For the text-containing cell, return its midpoint in (X, Y) coordinate format. 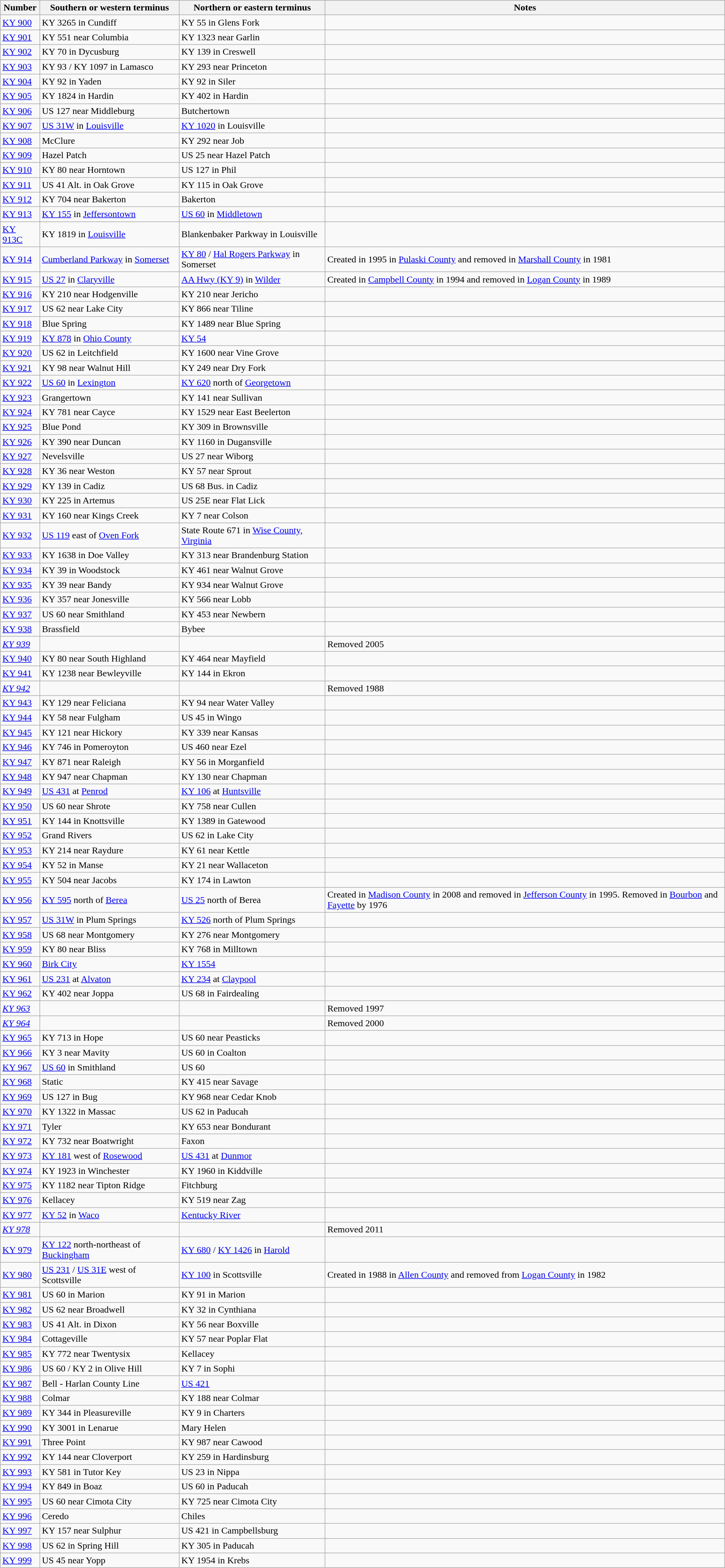
KY 998 (20, 1546)
KY 921 (20, 368)
Removed 2000 (525, 1023)
US 62 in Spring Hill (110, 1546)
Chiles (253, 1516)
KY 971 (20, 1126)
KY 121 near Hickory (110, 732)
KY 952 (20, 836)
KY 1020 in Louisville (253, 126)
KY 526 north of Plum Springs (253, 920)
State Route 671 in Wise County, Virginia (253, 536)
Removed 1988 (525, 688)
KY 947 near Chapman (110, 777)
KY 968 (20, 1082)
KY 989 (20, 1413)
KY 953 (20, 850)
KY 924 (20, 412)
US 62 in Lake City (253, 836)
Mary Helen (253, 1427)
KY 7 in Sophi (253, 1368)
KY 92 in Siler (253, 81)
KY 52 in Manse (110, 865)
US 27 near Wiborg (253, 457)
KY 904 (20, 81)
KY 305 in Paducah (253, 1546)
US 27 in Claryville (110, 279)
KY 908 (20, 140)
KY 949 (20, 791)
KY 871 near Raleigh (110, 762)
KY 1182 near Tipton Ridge (110, 1185)
US 45 in Wingo (253, 718)
KY 746 in Pomeroyton (110, 747)
KY 92 in Yaden (110, 81)
KY 916 (20, 294)
US 60 / KY 2 in Olive Hill (110, 1368)
KY 144 in Ekron (253, 673)
KY 902 (20, 52)
KY 768 in Milltown (253, 949)
Created in 1995 in Pulaski County and removed in Marshall County in 1981 (525, 260)
US 60 in Middletown (253, 214)
KY 130 near Chapman (253, 777)
KY 934 (20, 570)
US 41 Alt. in Dixon (110, 1324)
US 119 east of Oven Fork (110, 536)
KY 3001 in Lenarue (110, 1427)
KY 57 near Poplar Flat (253, 1339)
KY 950 (20, 806)
US 127 in Phil (253, 170)
Bybee (253, 629)
KY 905 (20, 96)
KY 933 (20, 555)
Southern or western terminus (110, 8)
KY 210 near Jericho (253, 294)
KY 972 (20, 1141)
KY 976 (20, 1200)
Bakerton (253, 200)
KY 157 near Sulphur (110, 1531)
KY 57 near Sprout (253, 471)
KY 80 near South Highland (110, 658)
US 60 in Lexington (110, 383)
KY 141 near Sullivan (253, 397)
KY 991 (20, 1442)
KY 986 (20, 1368)
Created in 1988 in Allen County and removed from Logan County in 1982 (525, 1275)
US 62 near Broadwell (110, 1310)
KY 155 in Jeffersontown (110, 214)
KY 910 (20, 170)
KY 975 (20, 1185)
KY 106 at Huntsville (253, 791)
KY 948 (20, 777)
Created in Madison County in 2008 and removed in Jefferson County in 1995. Removed in Bourbon and Fayette by 1976 (525, 900)
KY 944 (20, 718)
Cumberland Parkway in Somerset (110, 260)
KY 992 (20, 1457)
KY 704 near Bakerton (110, 200)
KY 946 (20, 747)
KY 292 near Job (253, 140)
KY 983 (20, 1324)
KY 56 in Morganfield (253, 762)
KY 909 (20, 155)
Brassfield (110, 629)
KY 960 (20, 964)
US 60 near Cimota City (110, 1501)
US 45 near Yopp (110, 1560)
KY 930 (20, 501)
Removed 2005 (525, 644)
KY 977 (20, 1215)
KY 974 (20, 1171)
US 25E near Flat Lick (253, 501)
KY 772 near Twentysix (110, 1354)
KY 997 (20, 1531)
KY 115 in Oak Grove (253, 185)
KY 963 (20, 1008)
KY 732 near Boatwright (110, 1141)
KY 1489 near Blue Spring (253, 324)
Kentucky River (253, 1215)
KY 9 in Charters (253, 1413)
KY 234 at Claypool (253, 979)
KY 962 (20, 994)
KY 595 north of Berea (110, 900)
Blankenbaker Parkway in Louisville (253, 234)
KY 981 (20, 1295)
KY 402 in Hardin (253, 96)
Removed 1997 (525, 1008)
KY 461 near Walnut Grove (253, 570)
KY 581 in Tutor Key (110, 1472)
Notes (525, 8)
KY 160 near Kings Creek (110, 515)
KY 970 (20, 1111)
KY 402 near Joppa (110, 994)
KY 945 (20, 732)
KY 357 near Jonesville (110, 600)
KY 1954 in Krebs (253, 1560)
US 25 north of Berea (253, 900)
KY 210 near Hodgenville (110, 294)
KY 293 near Princeton (253, 67)
US 62 near Lake City (110, 309)
KY 551 near Columbia (110, 37)
KY 956 (20, 900)
KY 961 (20, 979)
US 60 in Coalton (253, 1053)
Blue Pond (110, 427)
KY 951 (20, 821)
KY 958 (20, 934)
KY 928 (20, 471)
KY 1160 in Dugansville (253, 441)
US 460 near Ezel (253, 747)
KY 519 near Zag (253, 1200)
KY 1819 in Louisville (110, 234)
KY 995 (20, 1501)
KY 181 west of Rosewood (110, 1156)
KY 1554 (253, 964)
KY 968 near Cedar Knob (253, 1097)
KY 680 / KY 1426 in Harold (253, 1249)
KY 93 / KY 1097 in Lamasco (110, 67)
KY 959 (20, 949)
KY 225 in Artemus (110, 501)
Birk City (110, 964)
KY 993 (20, 1472)
KY 937 (20, 614)
Butchertown (253, 111)
KY 920 (20, 353)
KY 978 (20, 1230)
KY 932 (20, 536)
KY 309 in Brownsville (253, 427)
KY 922 (20, 383)
US 60 near Smithland (110, 614)
KY 249 near Dry Fork (253, 368)
Grand Rivers (110, 836)
KY 80 near Bliss (110, 949)
KY 32 in Cynthiana (253, 1310)
US 421 in Campbellsburg (253, 1531)
Bell - Harlan County Line (110, 1383)
KY 100 in Scottsville (253, 1275)
KY 931 (20, 515)
KY 900 (20, 22)
KY 70 in Dycusburg (110, 52)
Ceredo (110, 1516)
KY 849 in Boaz (110, 1487)
KY 917 (20, 309)
KY 129 near Feliciana (110, 703)
KY 965 (20, 1038)
KY 913 (20, 214)
KY 926 (20, 441)
KY 39 in Woodstock (110, 570)
KY 144 in Knottsville (110, 821)
KY 988 (20, 1398)
US 31W in Louisville (110, 126)
KY 947 (20, 762)
KY 915 (20, 279)
KY 415 near Savage (253, 1082)
Blue Spring (110, 324)
KY 954 (20, 865)
KY 913C (20, 234)
KY 504 near Jacobs (110, 880)
KY 1638 in Doe Valley (110, 555)
KY 985 (20, 1354)
US 60 near Peasticks (253, 1038)
KY 58 near Fulgham (110, 718)
KY 911 (20, 185)
KY 98 near Walnut Hill (110, 368)
KY 1238 near Bewleyville (110, 673)
KY 966 (20, 1053)
KY 144 near Cloverport (110, 1457)
US 60 in Smithland (110, 1067)
KY 934 near Walnut Grove (253, 585)
KY 918 (20, 324)
KY 866 near Tiline (253, 309)
KY 713 in Hope (110, 1038)
KY 907 (20, 126)
AA Hwy (KY 9) in Wilder (253, 279)
KY 984 (20, 1339)
KY 344 in Pleasureville (110, 1413)
KY 36 near Weston (110, 471)
KY 1529 near East Beelerton (253, 412)
KY 188 near Colmar (253, 1398)
US 68 in Fairdealing (253, 994)
US 25 near Hazel Patch (253, 155)
KY 3 near Mavity (110, 1053)
KY 990 (20, 1427)
KY 54 (253, 338)
KY 936 (20, 600)
KY 987 (20, 1383)
KY 653 near Bondurant (253, 1126)
KY 1389 in Gatewood (253, 821)
Created in Campbell County in 1994 and removed in Logan County in 1989 (525, 279)
US 31W in Plum Springs (110, 920)
KY 56 near Boxville (253, 1324)
Fitchburg (253, 1185)
US 62 in Paducah (253, 1111)
US 68 Bus. in Cadiz (253, 486)
KY 174 in Lawton (253, 880)
KY 1960 in Kiddville (253, 1171)
KY 80 near Horntown (110, 170)
KY 52 in Waco (110, 1215)
KY 967 (20, 1067)
US 431 at Dunmor (253, 1156)
KY 939 (20, 644)
KY 1323 near Garlin (253, 37)
Grangertown (110, 397)
KY 39 near Bandy (110, 585)
KY 758 near Cullen (253, 806)
KY 923 (20, 397)
Removed 2011 (525, 1230)
KY 91 in Marion (253, 1295)
US 231 at Alvaton (110, 979)
KY 453 near Newbern (253, 614)
US 231 / US 31E west of Scottsville (110, 1275)
Static (110, 1082)
KY 313 near Brandenburg Station (253, 555)
Northern or eastern terminus (253, 8)
KY 3265 in Cundiff (110, 22)
KY 942 (20, 688)
KY 925 (20, 427)
KY 1322 in Massac (110, 1111)
KY 7 near Colson (253, 515)
US 431 at Penrod (110, 791)
KY 339 near Kansas (253, 732)
US 60 in Paducah (253, 1487)
KY 390 near Duncan (110, 441)
KY 999 (20, 1560)
KY 919 (20, 338)
KY 122 north-northeast of Buckingham (110, 1249)
Nevelsville (110, 457)
KY 996 (20, 1516)
KY 464 near Mayfield (253, 658)
KY 914 (20, 260)
KY 21 near Wallaceton (253, 865)
KY 969 (20, 1097)
KY 941 (20, 673)
Faxon (253, 1141)
KY 980 (20, 1275)
KY 964 (20, 1023)
KY 901 (20, 37)
KY 927 (20, 457)
Hazel Patch (110, 155)
KY 973 (20, 1156)
KY 139 in Creswell (253, 52)
KY 1824 in Hardin (110, 96)
Cottageville (110, 1339)
US 421 (253, 1383)
McClure (110, 140)
US 62 in Leitchfield (110, 353)
Number (20, 8)
US 60 in Marion (110, 1295)
US 60 near Shrote (110, 806)
KY 957 (20, 920)
KY 94 near Water Valley (253, 703)
KY 620 north of Georgetown (253, 383)
KY 929 (20, 486)
KY 276 near Montgomery (253, 934)
KY 982 (20, 1310)
KY 935 (20, 585)
KY 878 in Ohio County (110, 338)
Three Point (110, 1442)
US 127 near Middleburg (110, 111)
KY 214 near Raydure (110, 850)
KY 1923 in Winchester (110, 1171)
Colmar (110, 1398)
US 127 in Bug (110, 1097)
KY 979 (20, 1249)
KY 940 (20, 658)
KY 938 (20, 629)
KY 781 near Cayce (110, 412)
US 23 in Nippa (253, 1472)
KY 566 near Lobb (253, 600)
KY 61 near Kettle (253, 850)
US 60 (253, 1067)
KY 987 near Cawood (253, 1442)
KY 943 (20, 703)
KY 906 (20, 111)
KY 1600 near Vine Grove (253, 353)
KY 139 in Cadiz (110, 486)
US 41 Alt. in Oak Grove (110, 185)
KY 903 (20, 67)
KY 725 near Cimota City (253, 1501)
KY 80 / Hal Rogers Parkway in Somerset (253, 260)
KY 994 (20, 1487)
Tyler (110, 1126)
KY 259 in Hardinsburg (253, 1457)
KY 55 in Glens Fork (253, 22)
KY 912 (20, 200)
KY 955 (20, 880)
US 68 near Montgomery (110, 934)
